Scan for the cell matching the given text and deliver its (x, y) coordinate at center. 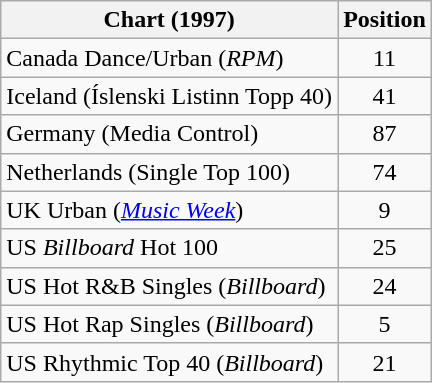
87 (385, 134)
Iceland (Íslenski Listinn Topp 40) (170, 96)
5 (385, 324)
US Rhythmic Top 40 (Billboard) (170, 362)
Chart (1997) (170, 20)
Netherlands (Single Top 100) (170, 172)
9 (385, 210)
Germany (Media Control) (170, 134)
US Hot R&B Singles (Billboard) (170, 286)
74 (385, 172)
US Hot Rap Singles (Billboard) (170, 324)
24 (385, 286)
UK Urban (Music Week) (170, 210)
Position (385, 20)
Canada Dance/Urban (RPM) (170, 58)
25 (385, 248)
41 (385, 96)
US Billboard Hot 100 (170, 248)
11 (385, 58)
21 (385, 362)
